Output the (x, y) coordinate of the center of the cell containing the given text.  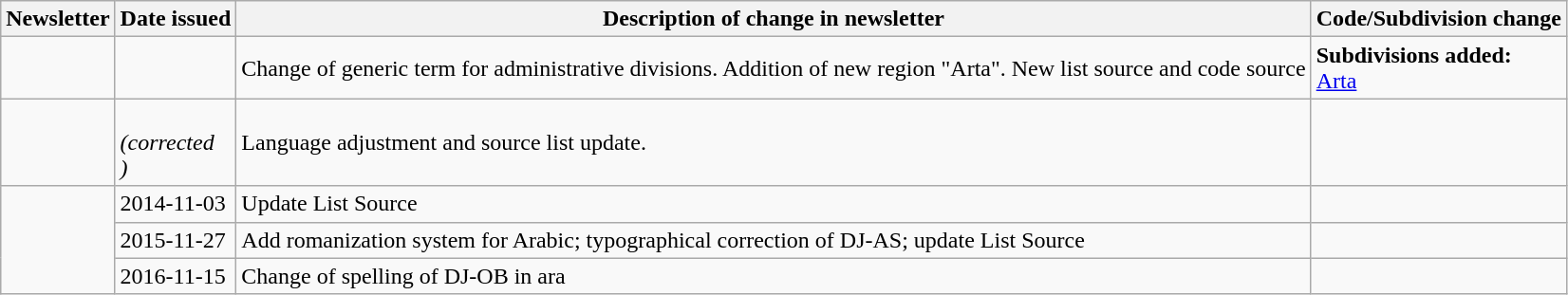
Date issued (176, 19)
(corrected ) (176, 142)
Update List Source (774, 204)
2016-11-15 (176, 276)
2014-11-03 (176, 204)
Change of generic term for administrative divisions. Addition of new region "Arta". New list source and code source (774, 68)
Language adjustment and source list update. (774, 142)
2015-11-27 (176, 240)
Code/Subdivision change (1439, 19)
Description of change in newsletter (774, 19)
Newsletter (58, 19)
Subdivisions added: Arta (1439, 68)
Add romanization system for Arabic; typographical correction of DJ-AS; update List Source (774, 240)
Change of spelling of DJ-OB in ara (774, 276)
